Determine the [X, Y] coordinate at the center of the cell enclosing the given text.  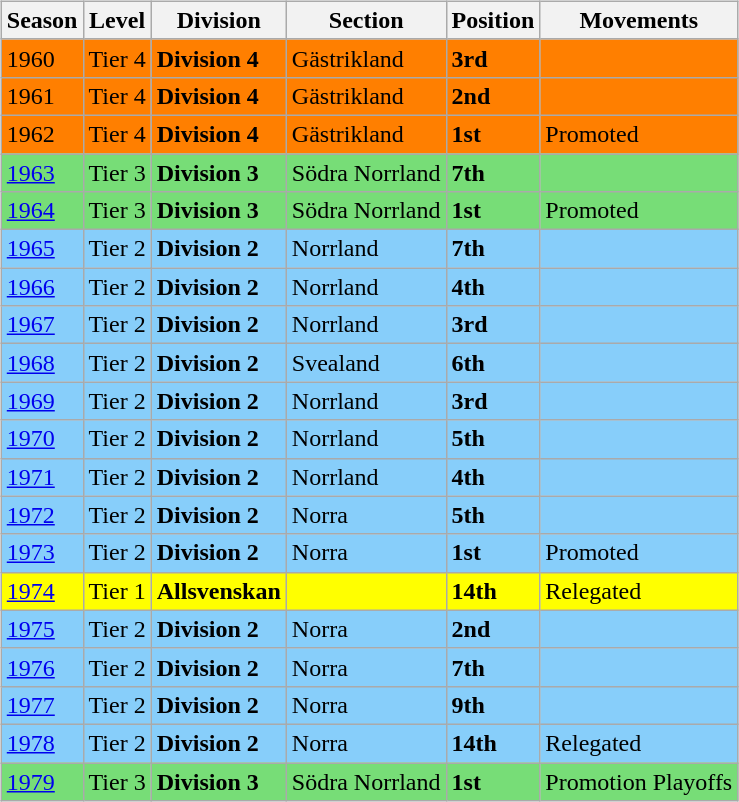
1970 [42, 439]
1960 [42, 58]
1969 [42, 401]
Allsvenskan [218, 591]
Level [117, 20]
9th [493, 705]
1975 [42, 629]
Season [42, 20]
1977 [42, 705]
1974 [42, 591]
1963 [42, 173]
1972 [42, 515]
1966 [42, 287]
1962 [42, 134]
1961 [42, 96]
1968 [42, 363]
Position [493, 20]
1971 [42, 477]
1967 [42, 325]
Division [218, 20]
1973 [42, 553]
1965 [42, 249]
Promotion Playoffs [639, 781]
1978 [42, 743]
1964 [42, 211]
Svealand [366, 363]
Section [366, 20]
Movements [639, 20]
1979 [42, 781]
6th [493, 363]
1976 [42, 667]
Tier 1 [117, 591]
